Provide the [x, y] coordinate of the cell's center where the given text is located.  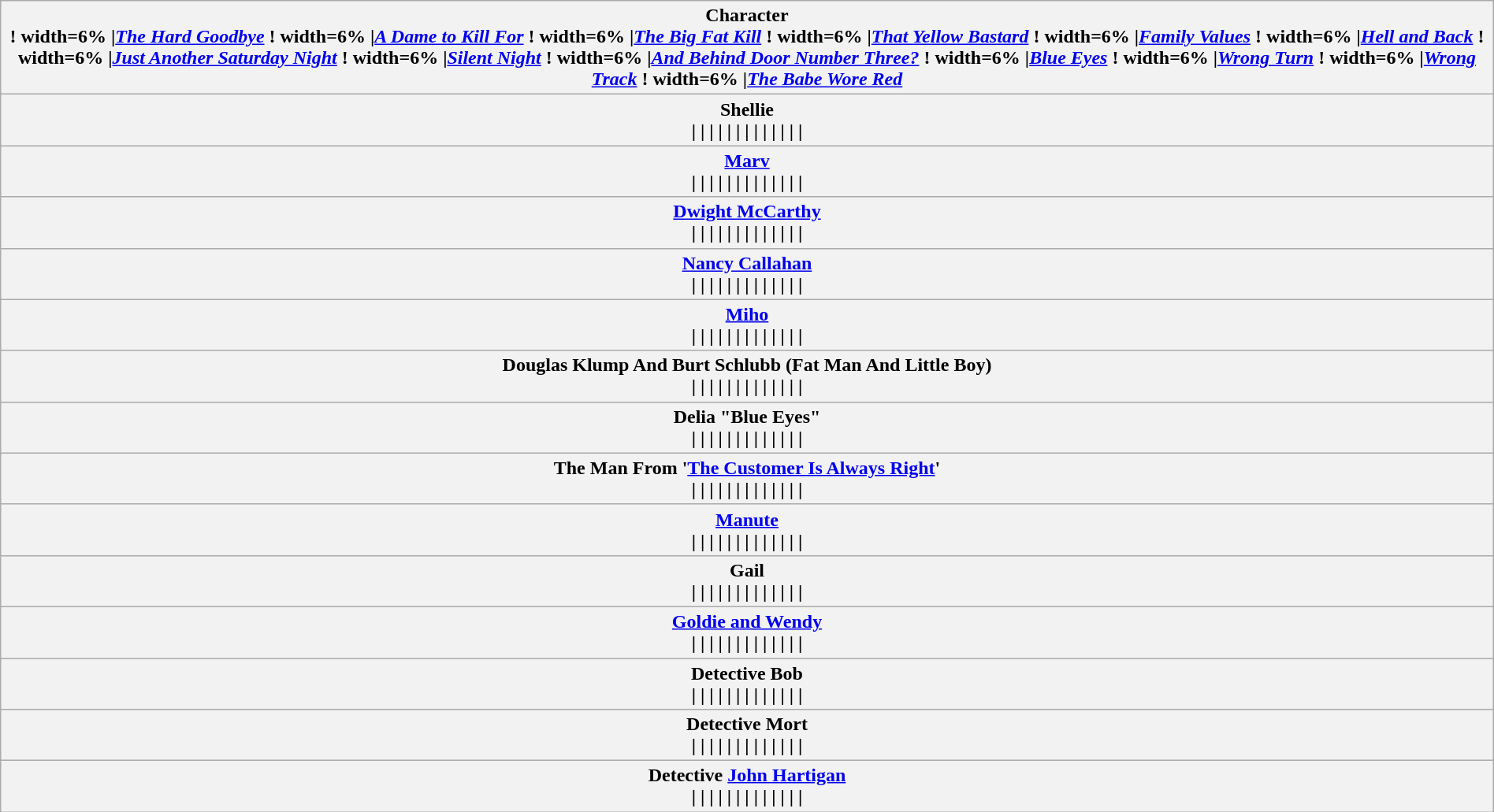
Detective Bob | | | | | | | | | | | | | [747, 684]
Goldie and Wendy | | | | | | | | | | | | | [747, 632]
Detective Mort | | | | | | | | | | | | | [747, 736]
Dwight McCarthy | | | | | | | | | | | | | [747, 222]
Marv | | | | | | | | | | | | | [747, 172]
Shellie | | | | | | | | | | | | | [747, 120]
The Man From 'The Customer Is Always Right' | | | | | | | | | | | | | [747, 479]
Manute | | | | | | | | | | | | | [747, 529]
Nancy Callahan | | | | | | | | | | | | | [747, 274]
Detective John Hartigan | | | | | | | | | | | | | [747, 786]
Douglas Klump And Burt Schlubb (Fat Man And Little Boy) | | | | | | | | | | | | | [747, 376]
Miho| | | | | | | | | | | | | [747, 324]
Delia "Blue Eyes"| | | | | | | | | | | | | [747, 427]
Gail | | | | | | | | | | | | | [747, 581]
